Scan for the cell matching the given text and deliver its [X, Y] coordinate at center. 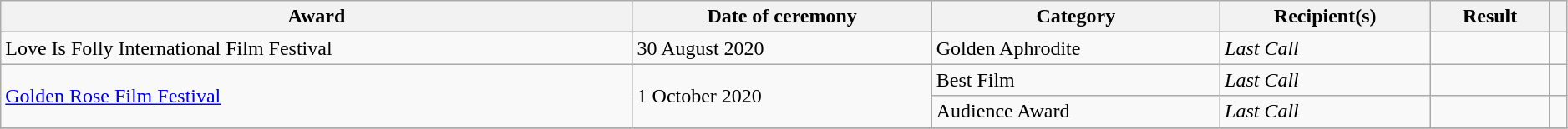
Recipient(s) [1325, 17]
Best Film [1076, 80]
30 August 2020 [782, 48]
Golden Rose Film Festival [317, 96]
Golden Aphrodite [1076, 48]
Category [1076, 17]
Audience Award [1076, 112]
Result [1490, 17]
Date of ceremony [782, 17]
Award [317, 17]
1 October 2020 [782, 96]
Love Is Folly International Film Festival [317, 48]
